Scan for the cell matching the given text and deliver its (X, Y) coordinate at center. 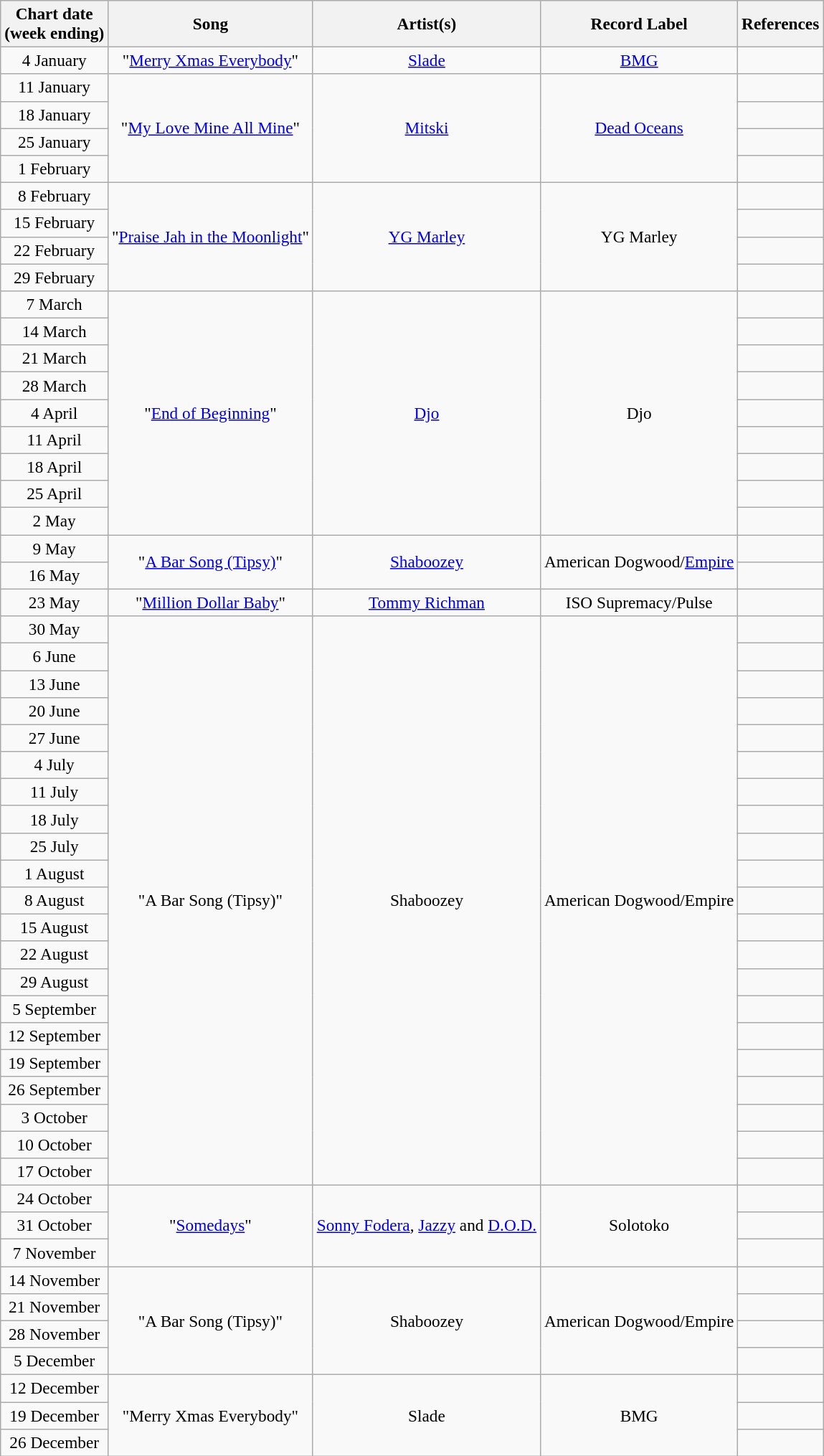
5 December (55, 1361)
5 September (55, 1008)
12 September (55, 1036)
19 September (55, 1063)
ISO Supremacy/Pulse (640, 602)
11 January (55, 88)
25 January (55, 141)
22 February (55, 250)
4 April (55, 412)
11 April (55, 440)
Song (211, 23)
6 June (55, 656)
28 March (55, 385)
20 June (55, 711)
24 October (55, 1199)
21 November (55, 1307)
1 February (55, 169)
18 April (55, 467)
14 March (55, 331)
8 February (55, 196)
Record Label (640, 23)
10 October (55, 1144)
11 July (55, 792)
3 October (55, 1117)
1 August (55, 873)
8 August (55, 900)
Mitski (426, 128)
27 June (55, 738)
26 September (55, 1090)
18 July (55, 819)
16 May (55, 575)
30 May (55, 629)
12 December (55, 1388)
4 January (55, 60)
25 July (55, 846)
Sonny Fodera, Jazzy and D.O.D. (426, 1225)
"My Love Mine All Mine" (211, 128)
18 January (55, 115)
21 March (55, 359)
Dead Oceans (640, 128)
29 February (55, 277)
"End of Beginning" (211, 412)
31 October (55, 1226)
13 June (55, 684)
Solotoko (640, 1225)
Artist(s) (426, 23)
9 May (55, 548)
19 December (55, 1415)
15 February (55, 223)
25 April (55, 494)
26 December (55, 1442)
17 October (55, 1171)
23 May (55, 602)
"Somedays" (211, 1225)
Tommy Richman (426, 602)
15 August (55, 927)
7 November (55, 1252)
Chart date(week ending) (55, 23)
"Praise Jah in the Moonlight" (211, 237)
29 August (55, 982)
14 November (55, 1280)
4 July (55, 765)
7 March (55, 304)
2 May (55, 521)
References (780, 23)
28 November (55, 1334)
"Million Dollar Baby" (211, 602)
22 August (55, 955)
